Determine the [X, Y] coordinate at the center of the cell enclosing the given text.  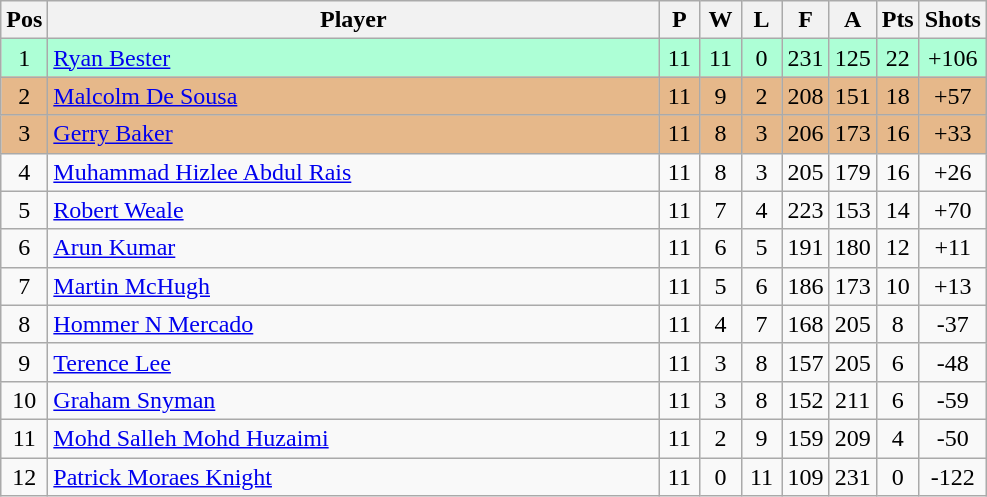
186 [806, 286]
152 [806, 400]
Terence Lee [354, 362]
109 [806, 477]
22 [898, 58]
1 [24, 58]
Mohd Salleh Mohd Huzaimi [354, 438]
+26 [952, 172]
Ryan Bester [354, 58]
157 [806, 362]
208 [806, 96]
Malcolm De Sousa [354, 96]
151 [852, 96]
-122 [952, 477]
206 [806, 134]
+33 [952, 134]
Robert Weale [354, 210]
+11 [952, 248]
Shots [952, 20]
Pts [898, 20]
+70 [952, 210]
Martin McHugh [354, 286]
18 [898, 96]
A [852, 20]
F [806, 20]
153 [852, 210]
179 [852, 172]
-37 [952, 324]
Hommer N Mercado [354, 324]
Graham Snyman [354, 400]
168 [806, 324]
Player [354, 20]
-48 [952, 362]
211 [852, 400]
W [720, 20]
125 [852, 58]
Muhammad Hizlee Abdul Rais [354, 172]
180 [852, 248]
Arun Kumar [354, 248]
Patrick Moraes Knight [354, 477]
Pos [24, 20]
Gerry Baker [354, 134]
+57 [952, 96]
L [762, 20]
+13 [952, 286]
209 [852, 438]
191 [806, 248]
+106 [952, 58]
159 [806, 438]
-50 [952, 438]
223 [806, 210]
P [680, 20]
-59 [952, 400]
14 [898, 210]
